Return the (x, y) coordinate for the center point of the cell that contains the specified text.  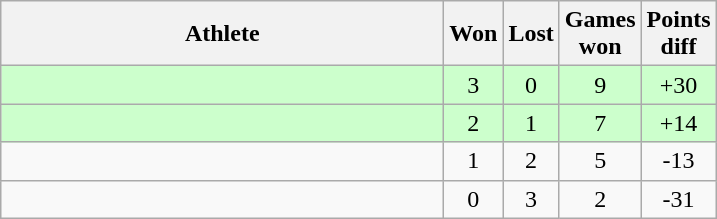
Pointsdiff (678, 34)
-13 (678, 161)
Lost (531, 34)
7 (600, 123)
+14 (678, 123)
+30 (678, 85)
9 (600, 85)
Won (474, 34)
Gameswon (600, 34)
Athlete (222, 34)
5 (600, 161)
-31 (678, 199)
